Capture the cell that displays the provided text and extract its [X, Y] central coordinate. 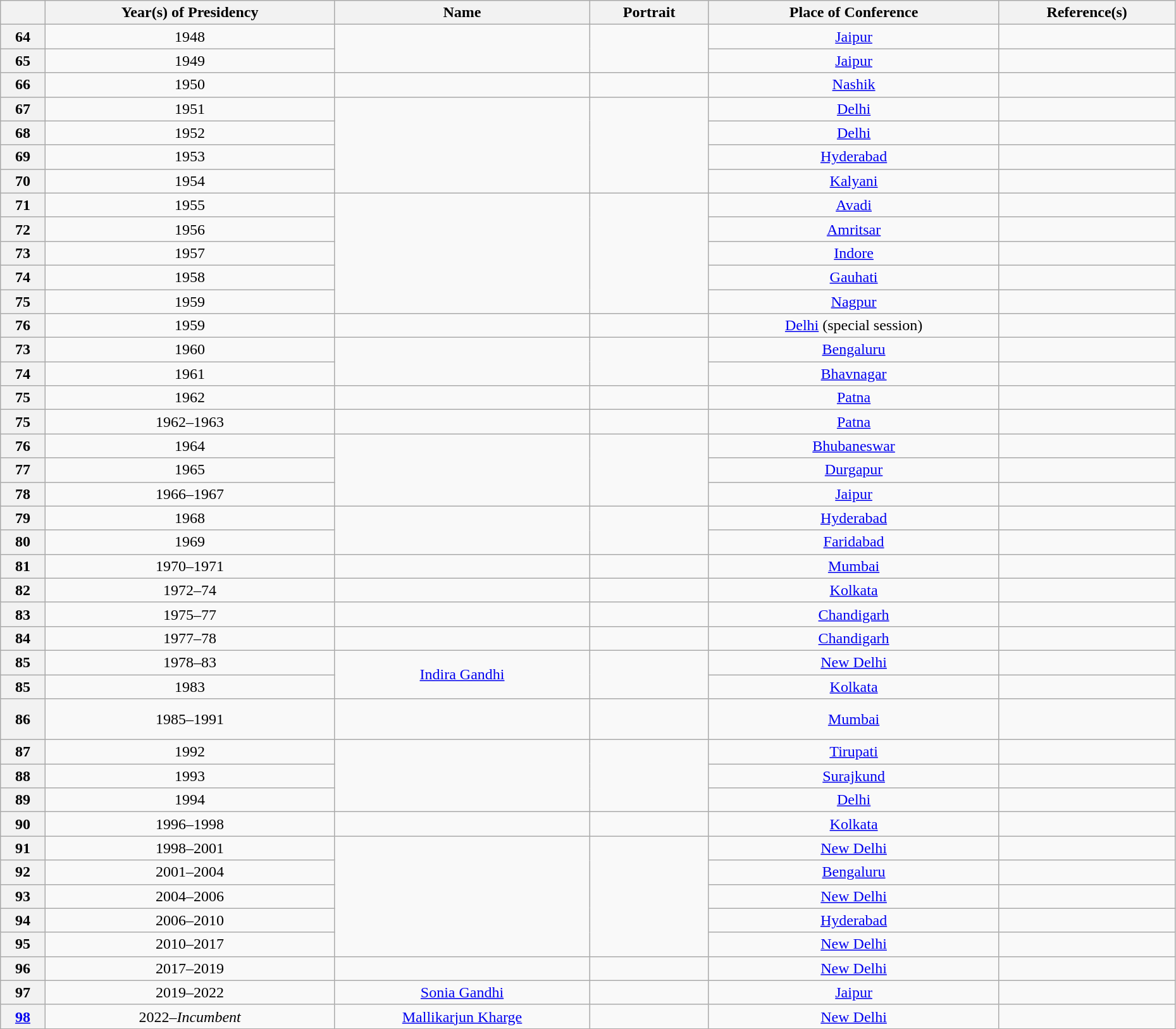
70 [23, 181]
68 [23, 133]
1998–2001 [190, 848]
2004–2006 [190, 896]
1950 [190, 85]
Faridabad [854, 542]
1956 [190, 229]
79 [23, 518]
91 [23, 848]
Delhi (special session) [854, 326]
90 [23, 824]
1996–1998 [190, 824]
Sonia Gandhi [462, 992]
97 [23, 992]
1962–1963 [190, 422]
1957 [190, 253]
87 [23, 752]
1972–74 [190, 590]
Nashik [854, 85]
2019–2022 [190, 992]
82 [23, 590]
92 [23, 872]
1975–77 [190, 614]
Place of Conference [854, 13]
Kalyani [854, 181]
Gauhati [854, 277]
1960 [190, 350]
64 [23, 37]
1965 [190, 470]
Surajkund [854, 776]
1968 [190, 518]
2001–2004 [190, 872]
Bhubaneswar [854, 446]
1958 [190, 277]
1970–1971 [190, 566]
Portrait [649, 13]
1962 [190, 398]
1951 [190, 109]
69 [23, 157]
Name [462, 13]
2022–Incumbent [190, 1016]
84 [23, 638]
94 [23, 920]
1948 [190, 37]
Avadi [854, 205]
1994 [190, 800]
95 [23, 944]
80 [23, 542]
Year(s) of Presidency [190, 13]
Nagpur [854, 302]
67 [23, 109]
Indira Gandhi [462, 674]
Reference(s) [1087, 13]
77 [23, 470]
1964 [190, 446]
1949 [190, 61]
1993 [190, 776]
86 [23, 720]
1983 [190, 686]
88 [23, 776]
1954 [190, 181]
1953 [190, 157]
Amritsar [854, 229]
Mallikarjun Kharge [462, 1016]
89 [23, 800]
1952 [190, 133]
78 [23, 494]
Durgapur [854, 470]
65 [23, 61]
1985–1991 [190, 720]
Indore [854, 253]
66 [23, 85]
1955 [190, 205]
1992 [190, 752]
1978–83 [190, 662]
98 [23, 1016]
1969 [190, 542]
Bhavnagar [854, 374]
93 [23, 896]
Tirupati [854, 752]
72 [23, 229]
2010–2017 [190, 944]
2006–2010 [190, 920]
1966–1967 [190, 494]
96 [23, 968]
2017–2019 [190, 968]
81 [23, 566]
71 [23, 205]
1961 [190, 374]
83 [23, 614]
1977–78 [190, 638]
